Locate the cell with the specified text and output its (X, Y) center coordinate. 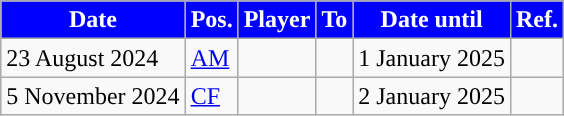
AM (212, 58)
2 January 2025 (432, 96)
5 November 2024 (93, 96)
CF (212, 96)
23 August 2024 (93, 58)
Ref. (536, 20)
1 January 2025 (432, 58)
Date (93, 20)
Date until (432, 20)
Player (277, 20)
To (334, 20)
Pos. (212, 20)
